Detect which cell encompasses the target text, then output its (x, y) center coordinate. 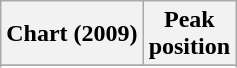
Peakposition (189, 34)
Chart (2009) (72, 34)
